Scan for the cell matching the given text and deliver its (x, y) coordinate at center. 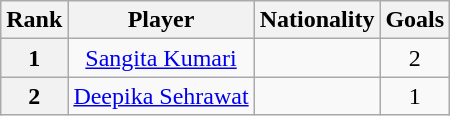
Goals (415, 20)
Player (161, 20)
Nationality (317, 20)
Deepika Sehrawat (161, 96)
Sangita Kumari (161, 58)
Rank (34, 20)
